For the text-containing cell, return its midpoint in [x, y] coordinate format. 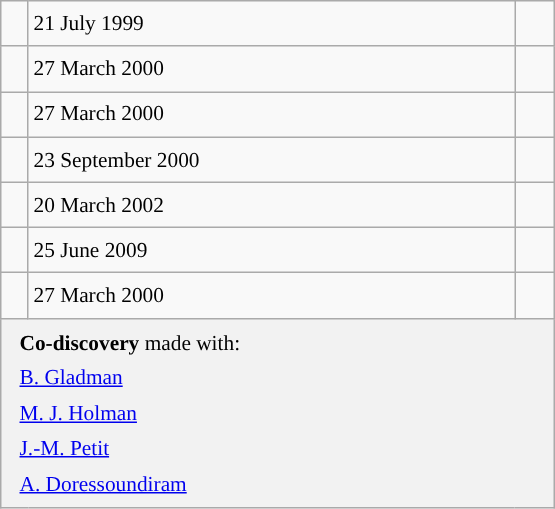
Co-discovery made with: B. Gladman M. J. Holman J.-M. Petit A. Doressoundiram [278, 413]
25 June 2009 [272, 250]
21 July 1999 [272, 24]
20 March 2002 [272, 204]
23 September 2000 [272, 160]
